Find where the given text appears and provide that cell's center as (x, y) coordinate. 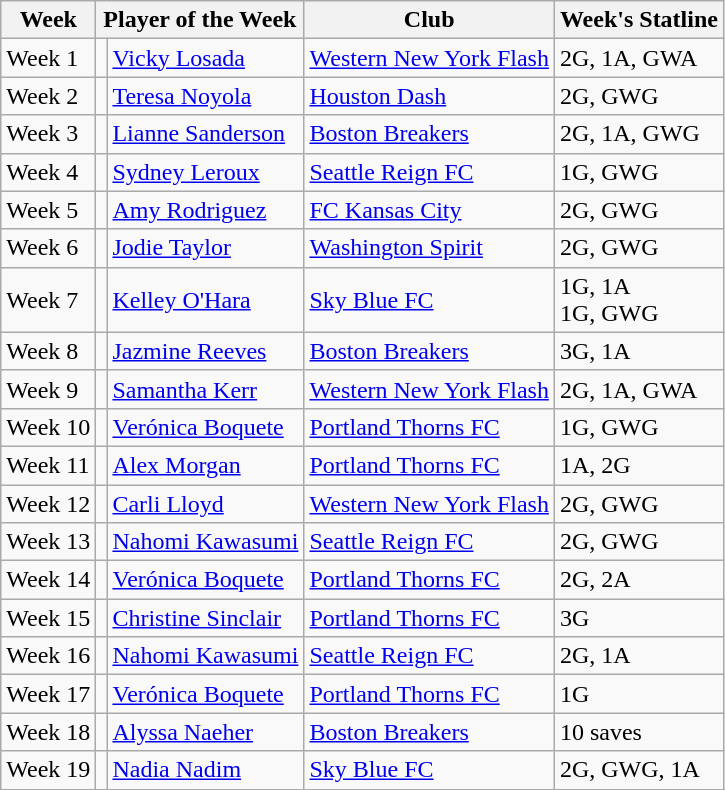
Week 13 (48, 542)
Week 8 (48, 351)
Week 9 (48, 389)
2G, 1A (638, 656)
Lianne Sanderson (206, 134)
Alex Morgan (206, 465)
Week 19 (48, 770)
2G, 2A (638, 580)
Carli Lloyd (206, 503)
Week 2 (48, 96)
10 saves (638, 732)
Sydney Leroux (206, 172)
Week 17 (48, 694)
Nadia Nadim (206, 770)
Christine Sinclair (206, 618)
Week 12 (48, 503)
Kelley O'Hara (206, 300)
2G, 1A, GWG (638, 134)
Houston Dash (429, 96)
1G, 1A 1G, GWG (638, 300)
Week 11 (48, 465)
Week 18 (48, 732)
Jazmine Reeves (206, 351)
Week 10 (48, 427)
1A, 2G (638, 465)
FC Kansas City (429, 210)
Week 5 (48, 210)
Week 1 (48, 58)
Week (48, 20)
3G (638, 618)
Week 3 (48, 134)
Washington Spirit (429, 248)
Player of the Week (200, 20)
Jodie Taylor (206, 248)
Teresa Noyola (206, 96)
Amy Rodriguez (206, 210)
1G (638, 694)
Week 6 (48, 248)
Week 16 (48, 656)
Week 4 (48, 172)
Week 7 (48, 300)
Week 14 (48, 580)
Vicky Losada (206, 58)
Club (429, 20)
Week's Statline (638, 20)
Alyssa Naeher (206, 732)
3G, 1A (638, 351)
Samantha Kerr (206, 389)
Week 15 (48, 618)
2G, GWG, 1A (638, 770)
